Capture the cell that displays the provided text and extract its [X, Y] central coordinate. 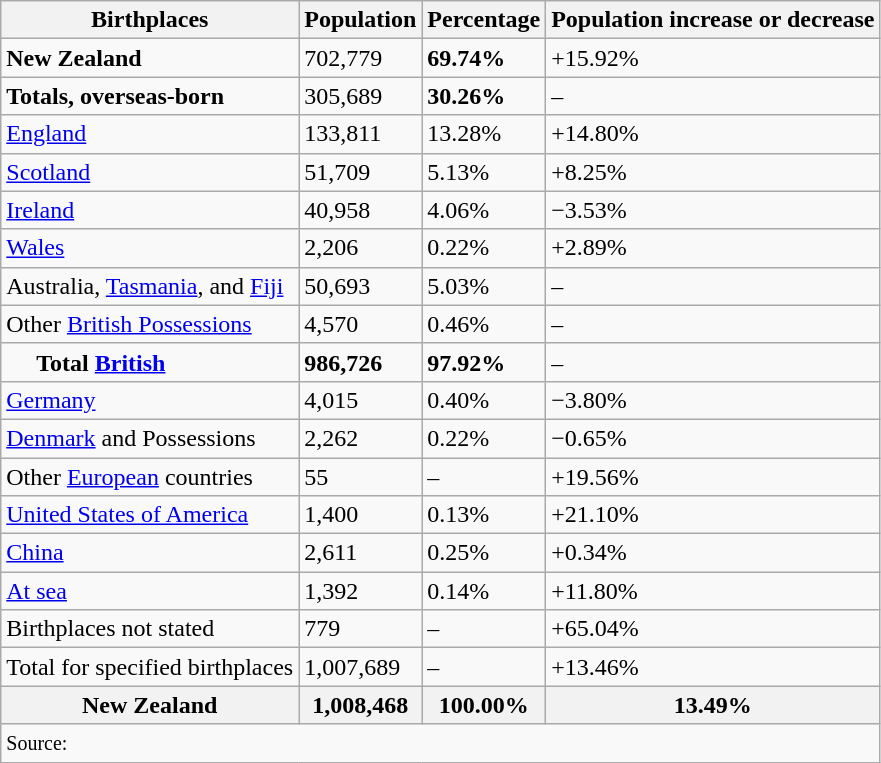
Percentage [484, 20]
97.92% [484, 362]
Denmark and Possessions [150, 438]
+8.25% [713, 172]
0.40% [484, 400]
0.46% [484, 324]
Birthplaces [150, 20]
100.00% [484, 705]
England [150, 134]
Totals, overseas-born [150, 96]
0.13% [484, 515]
+15.92% [713, 58]
+11.80% [713, 591]
−0.65% [713, 438]
Source: [440, 743]
+14.80% [713, 134]
13.28% [484, 134]
Australia, Tasmania, and Fiji [150, 286]
+65.04% [713, 629]
Birthplaces not stated [150, 629]
702,779 [360, 58]
0.25% [484, 553]
55 [360, 477]
Germany [150, 400]
China [150, 553]
133,811 [360, 134]
0.14% [484, 591]
Other British Possessions [150, 324]
Wales [150, 248]
986,726 [360, 362]
Total British [150, 362]
United States of America [150, 515]
−3.53% [713, 210]
779 [360, 629]
1,400 [360, 515]
+13.46% [713, 667]
Population increase or decrease [713, 20]
+21.10% [713, 515]
1,007,689 [360, 667]
Ireland [150, 210]
2,611 [360, 553]
2,262 [360, 438]
+19.56% [713, 477]
30.26% [484, 96]
1,392 [360, 591]
13.49% [713, 705]
4,015 [360, 400]
2,206 [360, 248]
Total for specified birthplaces [150, 667]
+2.89% [713, 248]
Population [360, 20]
At sea [150, 591]
+0.34% [713, 553]
305,689 [360, 96]
5.03% [484, 286]
4.06% [484, 210]
40,958 [360, 210]
51,709 [360, 172]
Other European countries [150, 477]
−3.80% [713, 400]
5.13% [484, 172]
1,008,468 [360, 705]
4,570 [360, 324]
50,693 [360, 286]
Scotland [150, 172]
69.74% [484, 58]
